For the text-containing cell, return its midpoint in (x, y) coordinate format. 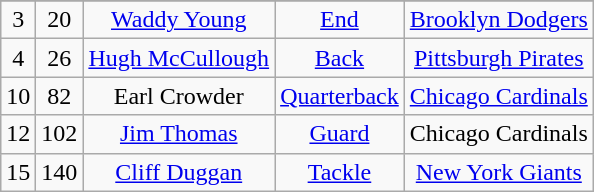
Quarterback (340, 96)
4 (18, 58)
140 (60, 172)
Waddy Young (179, 20)
26 (60, 58)
Jim Thomas (179, 134)
102 (60, 134)
20 (60, 20)
Cliff Duggan (179, 172)
15 (18, 172)
Guard (340, 134)
82 (60, 96)
End (340, 20)
Tackle (340, 172)
Brooklyn Dodgers (498, 20)
12 (18, 134)
Earl Crowder (179, 96)
New York Giants (498, 172)
3 (18, 20)
Hugh McCullough (179, 58)
Pittsburgh Pirates (498, 58)
Back (340, 58)
10 (18, 96)
